Find where the given text appears and provide that cell's center as (x, y) coordinate. 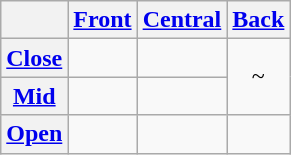
Open (34, 134)
Close (34, 58)
Mid (34, 96)
Front (102, 20)
Central (182, 20)
Back (258, 20)
~ (258, 77)
